Output the (x, y) coordinate of the center of the cell containing the given text.  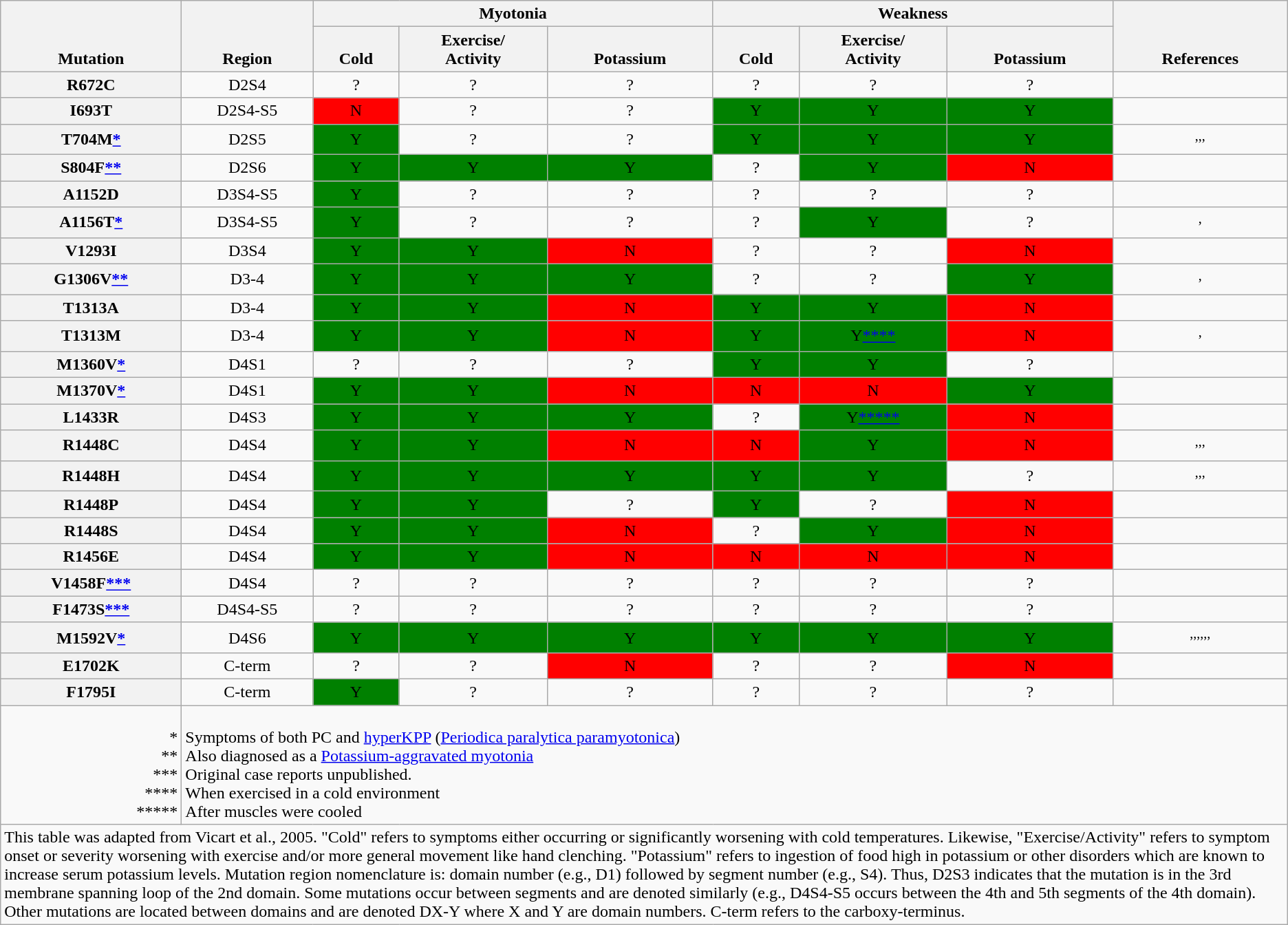
T1313M (91, 336)
D2S4-S5 (248, 111)
F1473S*** (91, 609)
D4S3 (248, 417)
,,,,,, (1200, 637)
A1152D (91, 194)
R1448S (91, 531)
D2S5 (248, 139)
D4S6 (248, 637)
F1795I (91, 692)
M1592V* (91, 637)
G1306V** (91, 279)
T1313A (91, 308)
V1458F*** (91, 583)
R1448P (91, 504)
R1456E (91, 557)
M1370V* (91, 391)
Weakness (912, 14)
A1156T* (91, 223)
References (1200, 36)
Myotonia (513, 14)
M1360V* (91, 364)
L1433R (91, 417)
S804F** (91, 168)
R1448H (91, 476)
Y***** (872, 417)
R672C (91, 85)
*************** (91, 765)
Y**** (872, 336)
V1293I (91, 251)
Region (248, 36)
D4S4-S5 (248, 609)
D2S4 (248, 85)
I693T (91, 111)
D3S4 (248, 251)
Mutation (91, 36)
R1448C (91, 446)
E1702K (91, 666)
D2S6 (248, 168)
T704M* (91, 139)
